Provide the (x, y) coordinate of the cell's center where the given text is located.  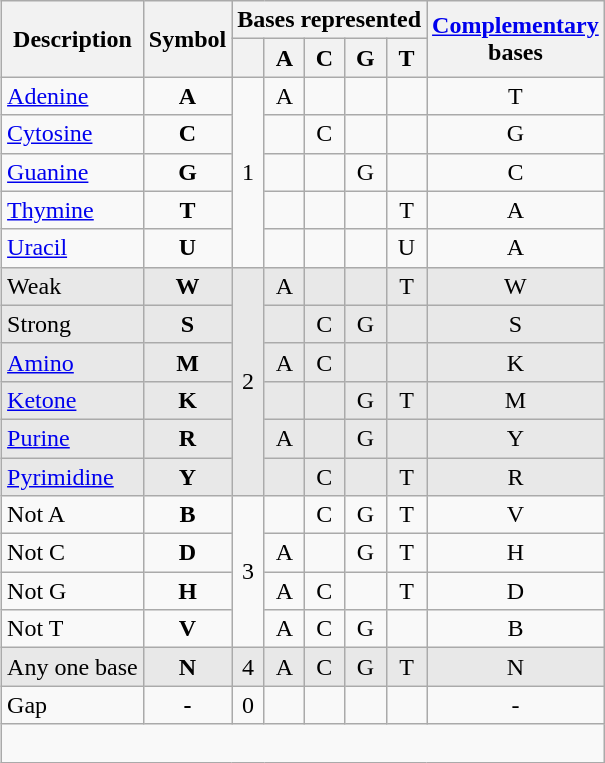
Cytosine (73, 134)
3 (248, 572)
Complementary bases (516, 39)
Not T (73, 629)
Guanine (73, 172)
Amino (73, 362)
Pyrimidine (73, 477)
Purine (73, 438)
0 (248, 705)
4 (248, 667)
Gap (73, 705)
2 (248, 381)
Ketone (73, 400)
Any one base (73, 667)
Uracil (73, 248)
Symbol (187, 39)
1 (248, 172)
Not G (73, 591)
Not A (73, 515)
Not C (73, 553)
Strong (73, 324)
Weak (73, 286)
Description (73, 39)
Adenine (73, 96)
Bases represented (330, 20)
Thymine (73, 210)
